Scan for the cell matching the given text and deliver its [X, Y] coordinate at center. 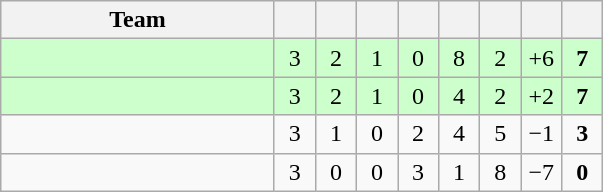
−7 [542, 172]
Team [138, 20]
+2 [542, 96]
−1 [542, 134]
5 [500, 134]
+6 [542, 58]
